Search for the cell housing the specified text and yield its (x, y) center coordinate. 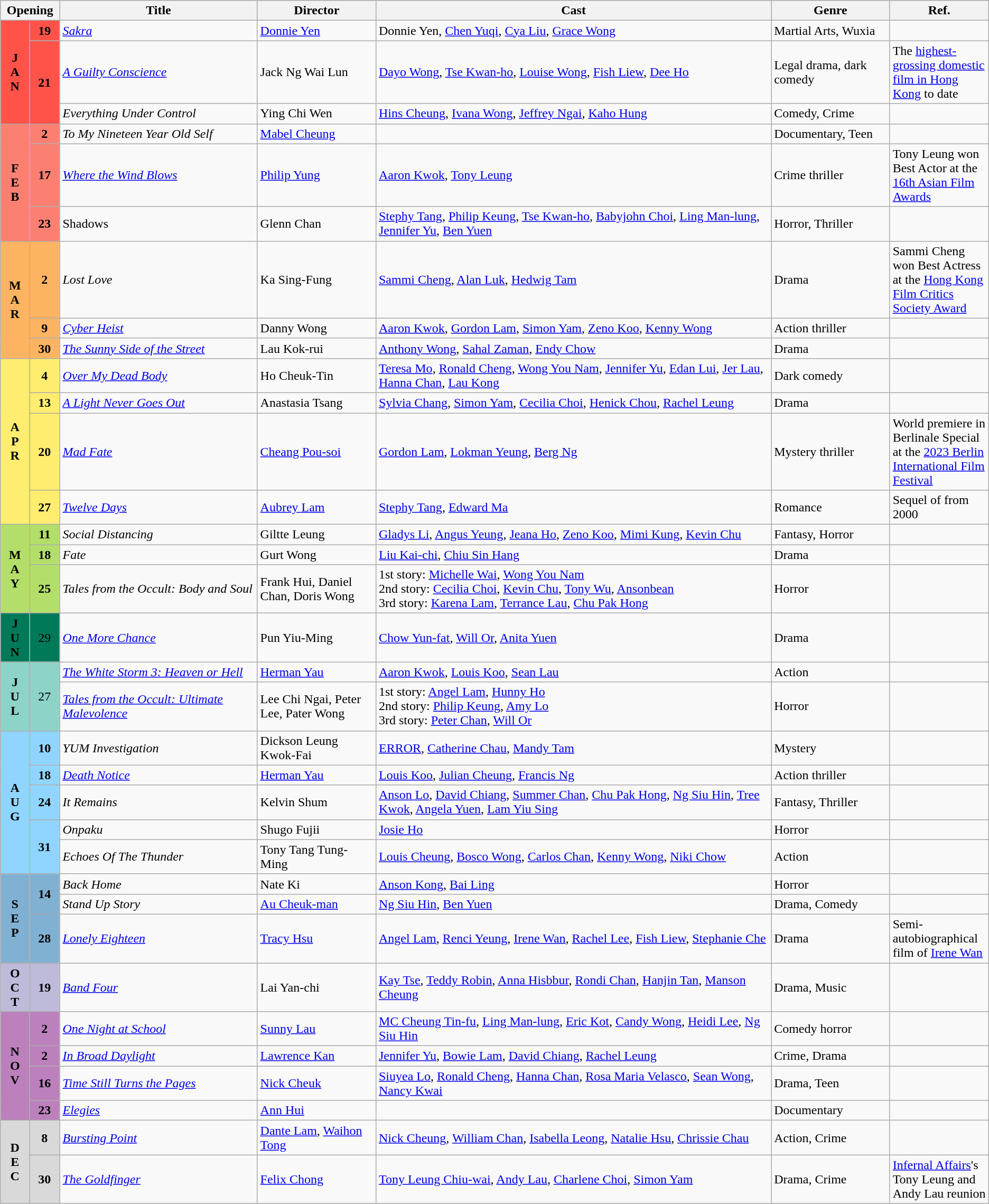
Director (316, 11)
Fate (158, 555)
Gurt Wong (316, 555)
Sequel of from 2000 (939, 507)
Jennifer Yu, Bowie Lam, David Chiang, Rachel Leung (573, 1056)
Kelvin Shum (316, 802)
Ka Sing-Fung (316, 279)
Bursting Point (158, 1138)
Sakra (158, 31)
A Light Never Goes Out (158, 403)
The White Storm 3: Heaven or Hell (158, 672)
Stephy Tang, Edward Ma (573, 507)
Sunny Lau (316, 1029)
NOV (15, 1066)
Anthony Wong, Sahal Zaman, Endy Chow (573, 348)
Crime, Drama (831, 1056)
Dayo Wong, Tse Kwan-ho, Louise Wong, Fish Liew, Dee Ho (573, 72)
Anson Lo, David Chiang, Summer Chan, Chu Pak Hong, Ng Siu Hin, Tree Kwok, Angela Yuen, Lam Yiu Sing (573, 802)
25 (44, 589)
JUN (15, 638)
Lost Love (158, 279)
One More Chance (158, 638)
Cast (573, 11)
Dark comedy (831, 375)
Josie Ho (573, 829)
Aaron Kwok, Tony Leung (573, 175)
8 (44, 1138)
To My Nineteen Year Old Self (158, 134)
Ying Chi Wen (316, 114)
Shadows (158, 224)
Gordon Lam, Lokman Yeung, Berg Ng (573, 452)
DEC (15, 1162)
Tony Leung won Best Actor at the 16th Asian Film Awards (939, 175)
MAR (15, 300)
Kay Tse, Teddy Robin, Anna Hisbbur, Rondi Chan, Hanjin Tan, Manson Cheung (573, 987)
Ho Cheuk-Tin (316, 375)
SEP (15, 918)
Nick Cheung, William Chan, Isabella Leong, Natalie Hsu, Chrissie Chau (573, 1138)
Dante Lam, Waihon Tong (316, 1138)
In Broad Daylight (158, 1056)
Stand Up Story (158, 904)
A Guilty Conscience (158, 72)
1st story: Angel Lam, Hunny Ho 2nd story: Philip Keung, Amy Lo3rd story: Peter Chan, Will Or (573, 706)
20 (44, 452)
4 (44, 375)
14 (44, 894)
Martial Arts, Wuxia (831, 31)
Twelve Days (158, 507)
Romance (831, 507)
Aubrey Lam (316, 507)
Frank Hui, Daniel Chan, Doris Wong (316, 589)
Opening (30, 11)
Anson Kong, Bai Ling (573, 884)
Comedy horror (831, 1029)
9 (44, 328)
Donnie Yen (316, 31)
Crime thriller (831, 175)
Fantasy, Thriller (831, 802)
Drama, Music (831, 987)
It Remains (158, 802)
24 (44, 802)
Infernal Affairs's Tony Leung and Andy Lau reunion (939, 1179)
Time Still Turns the Pages (158, 1083)
Drama, Teen (831, 1083)
Liu Kai-chi, Chiu Sin Hang (573, 555)
Action, Crime (831, 1138)
Horror, Thriller (831, 224)
Social Distancing (158, 535)
Giltte Leung (316, 535)
Drama, Comedy (831, 904)
Chow Yun-fat, Will Or, Anita Yuen (573, 638)
Where the Wind Blows (158, 175)
Fantasy, Horror (831, 535)
Hins Cheung, Ivana Wong, Jeffrey Ngai, Kaho Hung (573, 114)
17 (44, 175)
Louis Cheung, Bosco Wong, Carlos Chan, Kenny Wong, Niki Chow (573, 857)
Elegies (158, 1110)
Lai Yan-chi (316, 987)
FEB (15, 182)
Aaron Kwok, Louis Koo, Sean Lau (573, 672)
Shugo Fujii (316, 829)
Tales from the Occult: Ultimate Malevolence (158, 706)
The highest-grossing domestic film in Hong Kong to date (939, 72)
Ref. (939, 11)
JUL (15, 696)
Angel Lam, Renci Yeung, Irene Wan, Rachel Lee, Fish Liew, Stephanie Che (573, 938)
World premiere in Berlinale Special at the 2023 Berlin International Film Festival (939, 452)
YUM Investigation (158, 748)
Sammi Cheng won Best Actress at the Hong Kong Film Critics Society Award (939, 279)
Cyber Heist (158, 328)
29 (44, 638)
Louis Koo, Julian Cheung, Francis Ng (573, 775)
16 (44, 1083)
Sylvia Chang, Simon Yam, Cecilia Choi, Henick Chou, Rachel Leung (573, 403)
Documentary, Teen (831, 134)
Back Home (158, 884)
Comedy, Crime (831, 114)
Gladys Li, Angus Yeung, Jeana Ho, Zeno Koo, Mimi Kung, Kevin Chu (573, 535)
Siuyea Lo, Ronald Cheng, Hanna Chan, Rosa Maria Velasco, Sean Wong, Nancy Kwai (573, 1083)
Dickson Leung Kwok-Fai (316, 748)
Onpaku (158, 829)
Pun Yiu-Ming (316, 638)
Tony Tang Tung-Ming (316, 857)
Lau Kok-rui (316, 348)
MC Cheung Tin-fu, Ling Man-lung, Eric Kot, Candy Wong, Heidi Lee, Ng Siu Hin (573, 1029)
11 (44, 535)
Documentary (831, 1110)
Nick Cheuk (316, 1083)
Sammi Cheng, Alan Luk, Hedwig Tam (573, 279)
Nate Ki (316, 884)
Genre (831, 11)
Lawrence Kan (316, 1056)
Lonely Eighteen (158, 938)
Philip Yung (316, 175)
Everything Under Control (158, 114)
Band Four (158, 987)
Over My Dead Body (158, 375)
APR (15, 441)
Anastasia Tsang (316, 403)
AUG (15, 802)
The Goldfinger (158, 1179)
Jack Ng Wai Lun (316, 72)
Mystery (831, 748)
The Sunny Side of the Street (158, 348)
Au Cheuk-man (316, 904)
Ng Siu Hin, Ben Yuen (573, 904)
MAY (15, 569)
Death Notice (158, 775)
13 (44, 403)
31 (44, 846)
JAN (15, 72)
OCT (15, 987)
21 (44, 82)
Donnie Yen, Chen Yuqi, Cya Liu, Grace Wong (573, 31)
Cheang Pou-soi (316, 452)
Tales from the Occult: Body and Soul (158, 589)
Echoes Of The Thunder (158, 857)
10 (44, 748)
Semi-autobiographical film of Irene Wan (939, 938)
Aaron Kwok, Gordon Lam, Simon Yam, Zeno Koo, Kenny Wong (573, 328)
Legal drama, dark comedy (831, 72)
Felix Chong (316, 1179)
1st story: Michelle Wai, Wong You Nam 2nd story: Cecilia Choi, Kevin Chu, Tony Wu, Ansonbean3rd story: Karena Lam, Terrance Lau, Chu Pak Hong (573, 589)
Teresa Mo, Ronald Cheng, Wong You Nam, Jennifer Yu, Edan Lui, Jer Lau, Hanna Chan, Lau Kong (573, 375)
Title (158, 11)
Stephy Tang, Philip Keung, Tse Kwan-ho, Babyjohn Choi, Ling Man-lung, Jennifer Yu, Ben Yuen (573, 224)
Lee Chi Ngai, Peter Lee, Pater Wong (316, 706)
Tracy Hsu (316, 938)
Glenn Chan (316, 224)
ERROR, Catherine Chau, Mandy Tam (573, 748)
28 (44, 938)
Mystery thriller (831, 452)
Danny Wong (316, 328)
Mabel Cheung (316, 134)
Ann Hui (316, 1110)
Tony Leung Chiu-wai, Andy Lau, Charlene Choi, Simon Yam (573, 1179)
Drama, Crime (831, 1179)
Mad Fate (158, 452)
One Night at School (158, 1029)
